From the cell containing the given text, extract its center point as [x, y] coordinate. 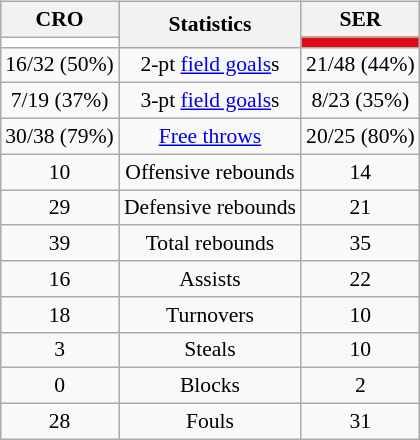
22 [360, 279]
14 [360, 172]
Free throws [210, 136]
Blocks [210, 386]
7/19 (37%) [60, 101]
8/23 (35%) [360, 101]
2 [360, 386]
Steals [210, 350]
29 [60, 208]
Fouls [210, 421]
18 [60, 314]
21 [360, 208]
21/48 (44%) [360, 65]
28 [60, 421]
2-pt field goalss [210, 65]
16/32 (50%) [60, 65]
35 [360, 243]
30/38 (79%) [60, 136]
Assists [210, 279]
Statistics [210, 24]
0 [60, 386]
Turnovers [210, 314]
16 [60, 279]
Offensive rebounds [210, 172]
Defensive rebounds [210, 208]
3-pt field goalss [210, 101]
39 [60, 243]
CRO [60, 19]
3 [60, 350]
31 [360, 421]
Total rebounds [210, 243]
SER [360, 19]
20/25 (80%) [360, 136]
